Determine the (X, Y) coordinate at the center of the cell enclosing the given text.  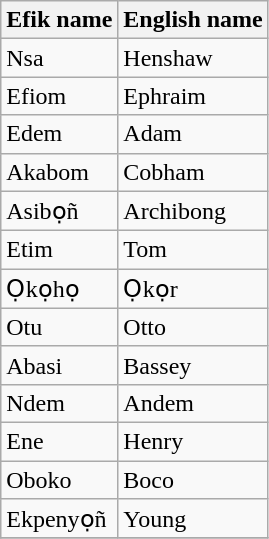
Ọkọr (193, 289)
Efik name (60, 20)
Boco (193, 479)
Efiom (60, 96)
Ọkọhọ (60, 289)
Young (193, 519)
Edem (60, 134)
Otto (193, 327)
Andem (193, 403)
Archibong (193, 211)
Henshaw (193, 58)
Oboko (60, 479)
Henry (193, 441)
Ekpenyọñ (60, 519)
Akabom (60, 172)
Adam (193, 134)
Tom (193, 250)
Nsa (60, 58)
Etim (60, 250)
Ndem (60, 403)
Asibọñ (60, 211)
Otu (60, 327)
Ephraim (193, 96)
Ene (60, 441)
Cobham (193, 172)
Bassey (193, 365)
Abasi (60, 365)
English name (193, 20)
